Output the (x, y) coordinate of the center of the cell containing the given text.  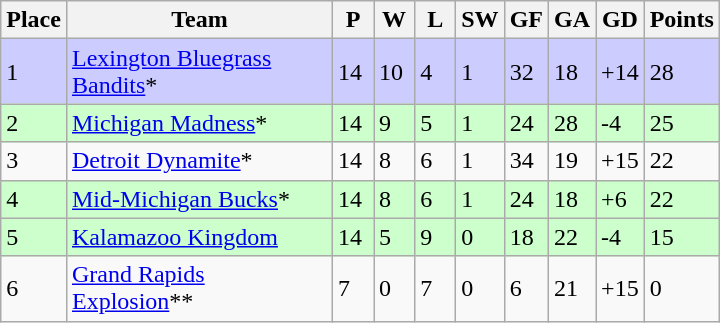
2 (34, 123)
Kalamazoo Kingdom (199, 237)
Mid-Michigan Bucks* (199, 199)
GF (526, 20)
10 (394, 72)
P (354, 20)
+6 (620, 199)
21 (572, 288)
15 (682, 237)
W (394, 20)
32 (526, 72)
Michigan Madness* (199, 123)
L (436, 20)
Team (199, 20)
Place (34, 20)
Lexington Bluegrass Bandits* (199, 72)
19 (572, 161)
3 (34, 161)
Grand Rapids Explosion** (199, 288)
Points (682, 20)
GA (572, 20)
+14 (620, 72)
34 (526, 161)
SW (480, 20)
GD (620, 20)
Detroit Dynamite* (199, 161)
25 (682, 123)
